Scan for the cell matching the given text and deliver its (X, Y) coordinate at center. 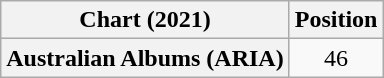
Chart (2021) (145, 20)
Position (336, 20)
46 (336, 58)
Australian Albums (ARIA) (145, 58)
